Provide the (x, y) coordinate of the cell's center where the given text is located.  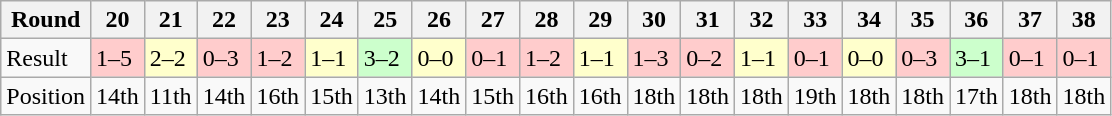
Round (46, 20)
35 (923, 20)
Position (46, 96)
25 (385, 20)
23 (278, 20)
19th (815, 96)
34 (869, 20)
1–3 (654, 58)
24 (332, 20)
Result (46, 58)
31 (708, 20)
13th (385, 96)
37 (1030, 20)
29 (600, 20)
0–2 (708, 58)
32 (762, 20)
1–5 (118, 58)
21 (170, 20)
38 (1084, 20)
26 (439, 20)
20 (118, 20)
33 (815, 20)
17th (977, 96)
3–1 (977, 58)
27 (493, 20)
28 (547, 20)
11th (170, 96)
22 (224, 20)
3–2 (385, 58)
30 (654, 20)
36 (977, 20)
2–2 (170, 58)
